Detect which cell encompasses the target text, then output its (x, y) center coordinate. 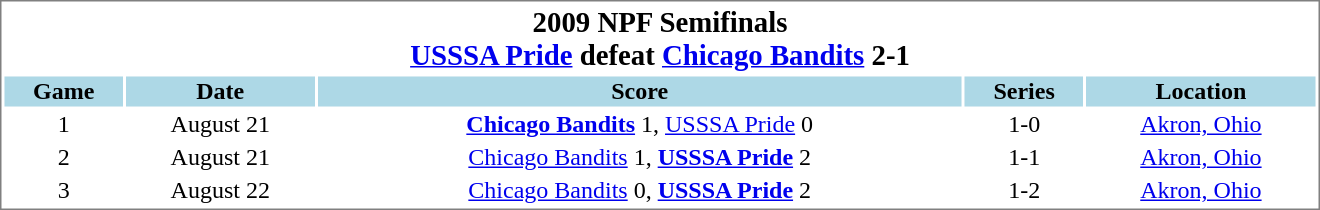
1 (63, 125)
1-1 (1024, 157)
Location (1200, 91)
Series (1024, 91)
Chicago Bandits 1, USSSA Pride 0 (640, 125)
2009 NPF SemifinalsUSSSA Pride defeat Chicago Bandits 2-1 (660, 38)
Chicago Bandits 1, USSSA Pride 2 (640, 157)
1-2 (1024, 191)
3 (63, 191)
1-0 (1024, 125)
Game (63, 91)
Date (220, 91)
Chicago Bandits 0, USSSA Pride 2 (640, 191)
2 (63, 157)
August 22 (220, 191)
Score (640, 91)
